From the cell containing the given text, extract its center point as (X, Y) coordinate. 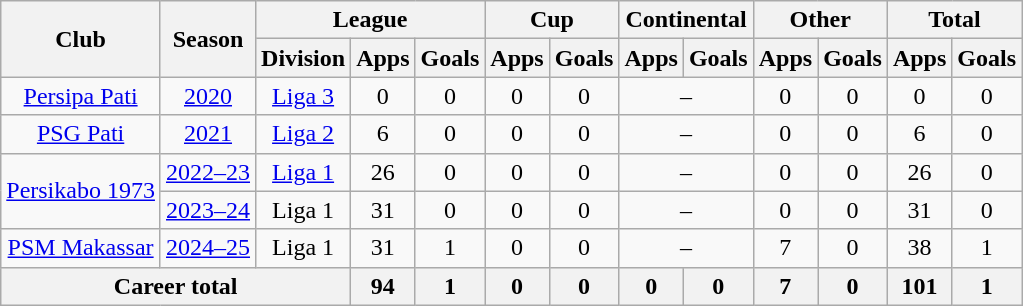
Cup (552, 20)
Season (208, 39)
Career total (176, 286)
2020 (208, 96)
Persipa Pati (81, 96)
Continental (686, 20)
2022–23 (208, 172)
Liga 3 (304, 96)
League (370, 20)
PSM Makassar (81, 248)
101 (919, 286)
38 (919, 248)
PSG Pati (81, 134)
94 (383, 286)
Persikabo 1973 (81, 191)
Other (820, 20)
2021 (208, 134)
Club (81, 39)
Division (304, 58)
Liga 2 (304, 134)
2024–25 (208, 248)
2023–24 (208, 210)
Total (954, 20)
